Find where the given text appears and provide that cell's center as [x, y] coordinate. 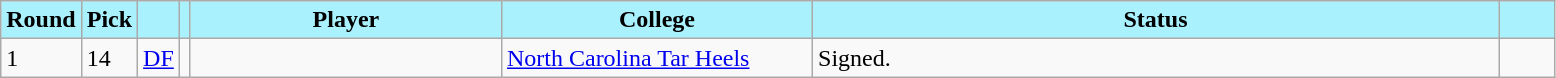
Pick [109, 20]
College [656, 20]
Player [346, 20]
14 [109, 58]
Round [41, 20]
Status [1156, 20]
Signed. [1156, 58]
1 [41, 58]
DF [159, 58]
North Carolina Tar Heels [656, 58]
